Identify which cell holds the provided text, then report its [X, Y] central coordinate. 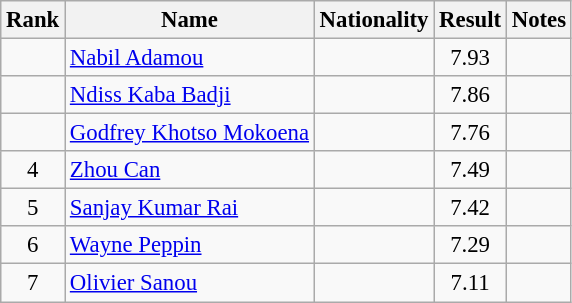
7.29 [470, 245]
4 [33, 170]
7.42 [470, 208]
Nabil Adamou [190, 58]
Nationality [374, 20]
7.93 [470, 58]
5 [33, 208]
7.11 [470, 283]
7 [33, 283]
7.49 [470, 170]
Name [190, 20]
Olivier Sanou [190, 283]
Notes [538, 20]
7.86 [470, 95]
7.76 [470, 133]
Godfrey Khotso Mokoena [190, 133]
Zhou Can [190, 170]
Ndiss Kaba Badji [190, 95]
6 [33, 245]
Rank [33, 20]
Sanjay Kumar Rai [190, 208]
Wayne Peppin [190, 245]
Result [470, 20]
